Identify which cell holds the provided text, then report its (X, Y) central coordinate. 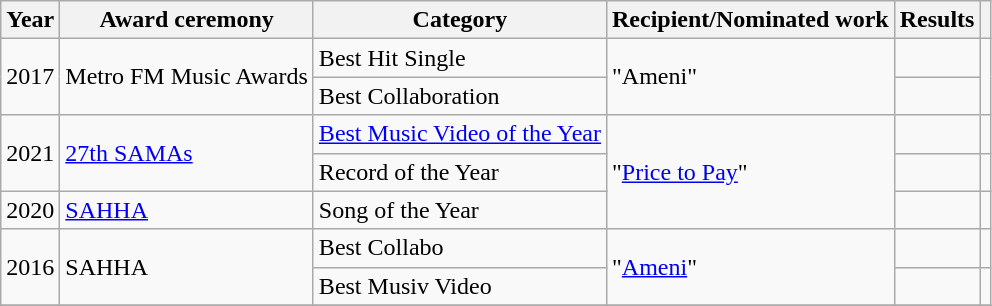
Year (30, 20)
"Price to Pay" (750, 172)
Best Music Video of the Year (460, 134)
2017 (30, 77)
Best Musiv Video (460, 286)
Best Collabo (460, 248)
Award ceremony (187, 20)
Category (460, 20)
Results (937, 20)
Best Hit Single (460, 58)
2020 (30, 210)
Recipient/Nominated work (750, 20)
27th SAMAs (187, 153)
Record of the Year (460, 172)
2021 (30, 153)
Best Collaboration (460, 96)
Song of the Year (460, 210)
2016 (30, 267)
Metro FM Music Awards (187, 77)
